Locate the cell with the specified text and output its [X, Y] center coordinate. 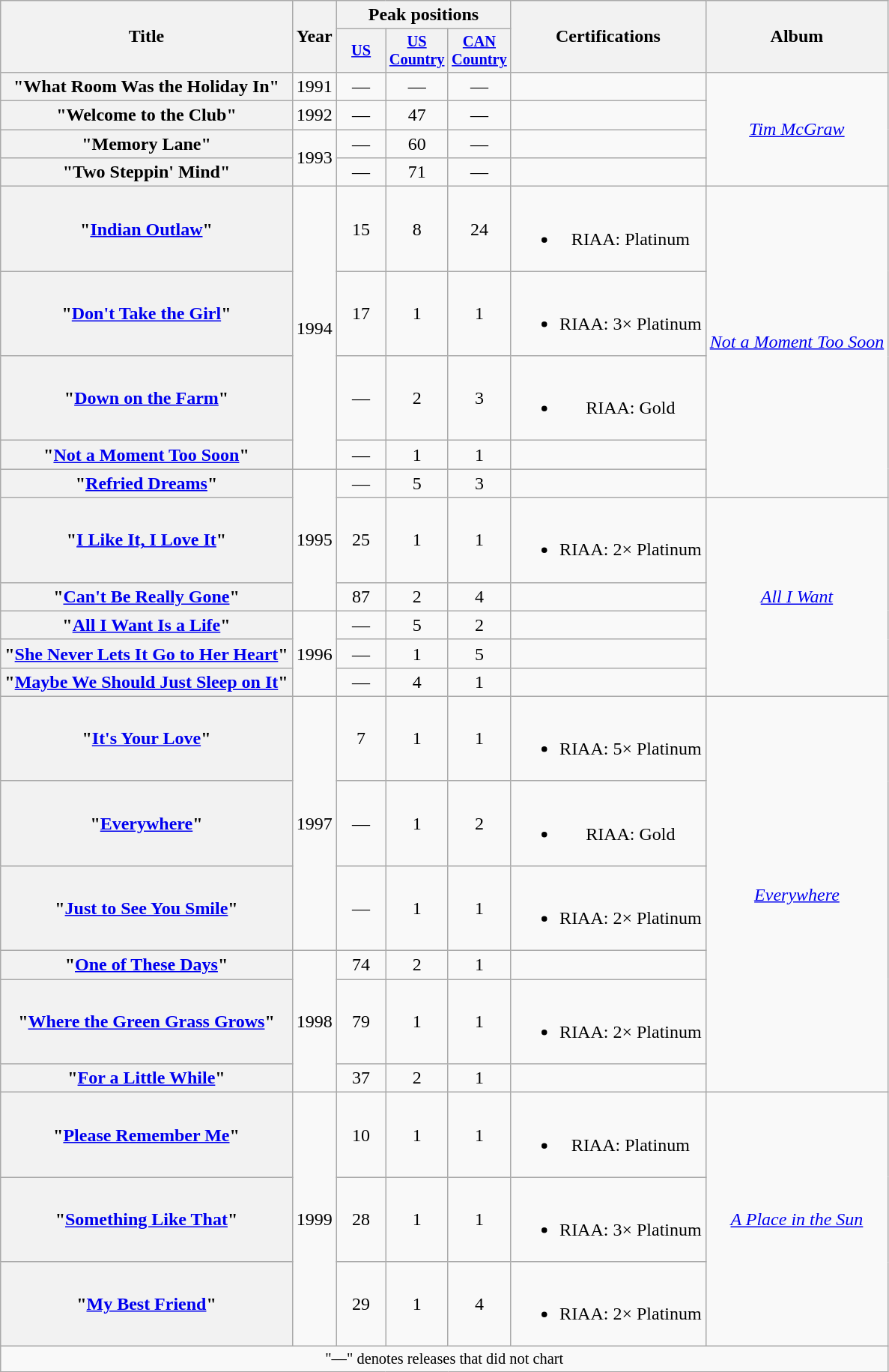
A Place in the Sun [797, 1220]
"It's Your Love" [147, 739]
79 [361, 1022]
1994 [315, 328]
"Welcome to the Club" [147, 115]
15 [361, 229]
"Not a Moment Too Soon" [147, 455]
71 [416, 172]
"What Room Was the Holiday In" [147, 86]
"Memory Lane" [147, 144]
"Refried Dreams" [147, 483]
"Indian Outlaw" [147, 229]
"Just to See You Smile" [147, 908]
28 [361, 1220]
"My Best Friend" [147, 1304]
"Something Like That" [147, 1220]
Year [315, 37]
1992 [315, 115]
Certifications [608, 37]
37 [361, 1078]
17 [361, 313]
Not a Moment Too Soon [797, 342]
"Don't Take the Girl" [147, 313]
Album [797, 37]
"I Like It, I Love It" [147, 540]
60 [416, 144]
1991 [315, 86]
Peak positions [423, 15]
1995 [315, 540]
"One of These Days" [147, 965]
74 [361, 965]
47 [416, 115]
Tim McGraw [797, 129]
"Please Remember Me" [147, 1134]
1997 [315, 823]
"Can't Be Really Gone" [147, 596]
1996 [315, 653]
24 [479, 229]
"—" denotes releases that did not chart [445, 1359]
7 [361, 739]
10 [361, 1134]
USCountry [416, 51]
"She Never Lets It Go to Her Heart" [147, 653]
"Two Steppin' Mind" [147, 172]
25 [361, 540]
All I Want [797, 596]
CANCountry [479, 51]
1998 [315, 1022]
29 [361, 1304]
87 [361, 596]
8 [416, 229]
"For a Little While" [147, 1078]
1993 [315, 158]
"All I Want Is a Life" [147, 625]
"Everywhere" [147, 823]
1999 [315, 1220]
US [361, 51]
"Maybe We Should Just Sleep on It" [147, 682]
"Down on the Farm" [147, 399]
RIAA: 5× Platinum [608, 739]
Everywhere [797, 894]
Title [147, 37]
"Where the Green Grass Grows" [147, 1022]
